Extract the (X, Y) coordinate from the center of the cell holding the provided text.  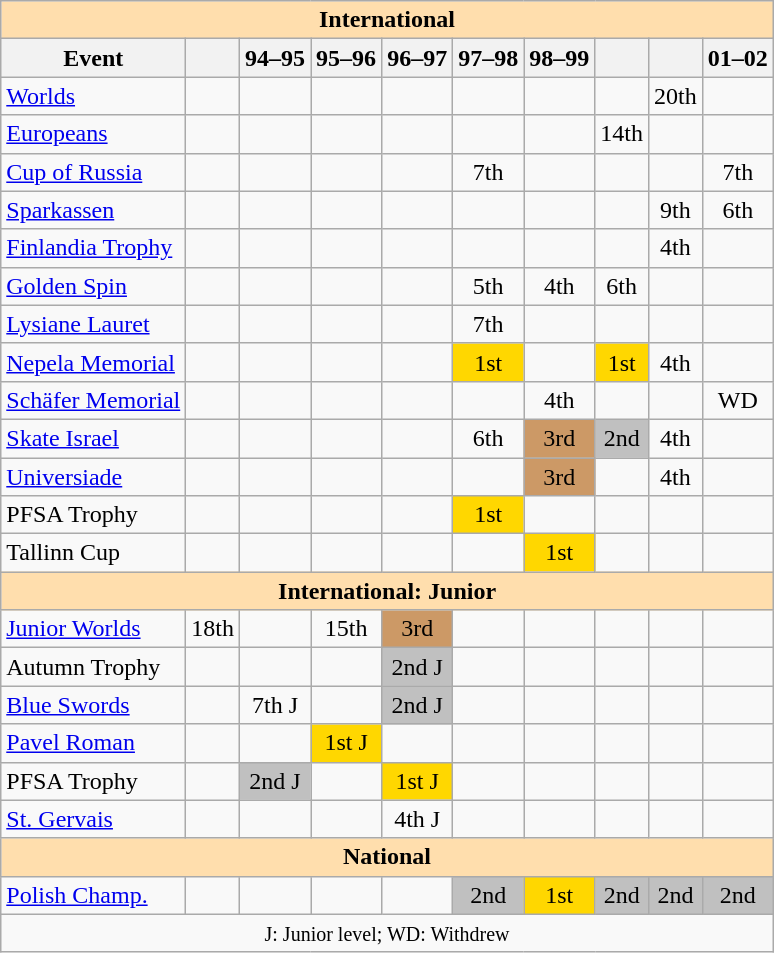
97–98 (488, 58)
International: Junior (388, 591)
International (388, 20)
96–97 (418, 58)
Worlds (94, 96)
4th J (418, 819)
20th (676, 96)
Europeans (94, 134)
St. Gervais (94, 819)
Autumn Trophy (94, 667)
Blue Swords (94, 705)
J: Junior level; WD: Withdrew (388, 933)
01–02 (738, 58)
Sparkassen (94, 210)
Polish Champ. (94, 895)
Golden Spin (94, 286)
Tallinn Cup (94, 553)
Nepela Memorial (94, 362)
Schäfer Memorial (94, 400)
18th (213, 629)
Lysiane Lauret (94, 324)
15th (346, 629)
Universiade (94, 477)
Pavel Roman (94, 743)
Finlandia Trophy (94, 248)
7th J (274, 705)
Junior Worlds (94, 629)
Event (94, 58)
Cup of Russia (94, 172)
94–95 (274, 58)
Skate Israel (94, 438)
14th (622, 134)
National (388, 857)
WD (738, 400)
95–96 (346, 58)
5th (488, 286)
9th (676, 210)
98–99 (560, 58)
